Return [x, y] of the center of cell containing provided text 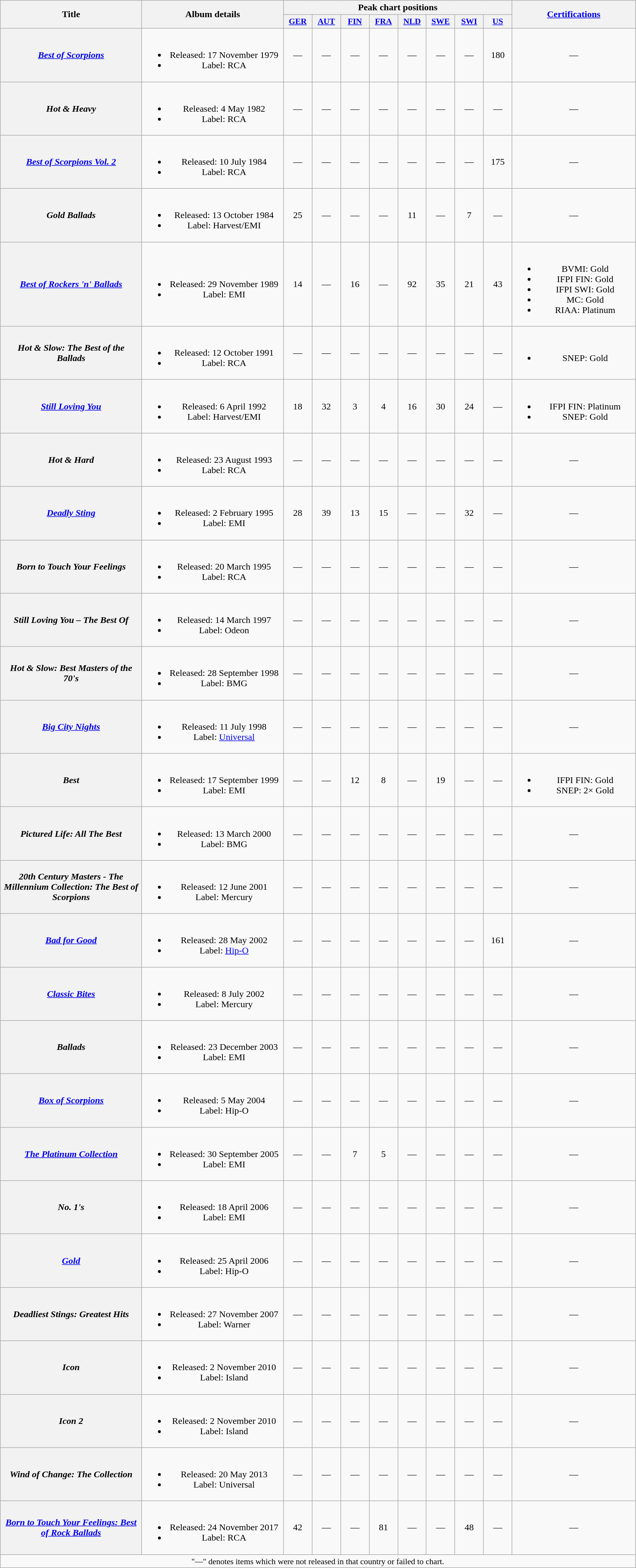
Best of Scorpions [71, 55]
Best of Rockers 'n' Ballads [71, 284]
Icon [71, 1367]
81 [384, 1528]
Released: 29 November 1989Label: EMI [213, 284]
FRA [384, 22]
Released: 25 April 2006Label: Hip-O [213, 1261]
Pictured Life: All The Best [71, 833]
Released: 11 July 1998Label: Universal [213, 727]
Released: 20 May 2013Label: Universal [213, 1474]
Deadly Sting [71, 513]
IFPI FIN: PlatinumSNEP: Gold [574, 406]
SNEP: Gold [574, 353]
15 [384, 513]
Hot & Heavy [71, 108]
Born to Touch Your Feelings: Best of Rock Ballads [71, 1528]
92 [412, 284]
Gold [71, 1261]
Wind of Change: The Collection [71, 1474]
Title [71, 14]
Hot & Slow: Best Masters of the 70's [71, 673]
Released: 28 May 2002Label: Hip-O [213, 940]
35 [440, 284]
Best of Scorpions Vol. 2 [71, 162]
SWI [469, 22]
Released: 17 November 1979Label: RCA [213, 55]
Ballads [71, 1047]
Released: 30 September 2005Label: EMI [213, 1154]
30 [440, 406]
BVMI: GoldIFPI FIN: GoldIFPI SWI: GoldMC: GoldRIAA: Platinum [574, 284]
Released: 12 October 1991Label: RCA [213, 353]
Classic Bites [71, 993]
Released: 12 June 2001Label: Mercury [213, 887]
Born to Touch Your Feelings [71, 567]
21 [469, 284]
Bad for Good [71, 940]
43 [498, 284]
24 [469, 406]
SWE [440, 22]
25 [298, 215]
12 [355, 780]
Released: 13 October 1984Label: Harvest/EMI [213, 215]
19 [440, 780]
AUT [327, 22]
Best [71, 780]
Hot & Hard [71, 460]
FIN [355, 22]
Released: 5 May 2004Label: Hip-O [213, 1101]
4 [384, 406]
28 [298, 513]
Still Loving You – The Best Of [71, 620]
Album details [213, 14]
Released: 24 November 2017Label: RCA [213, 1528]
8 [384, 780]
Certifications [574, 14]
Released: 8 July 2002Label: Mercury [213, 993]
Released: 13 March 2000Label: BMG [213, 833]
Released: 14 March 1997Label: Odeon [213, 620]
Released: 4 May 1982Label: RCA [213, 108]
Hot & Slow: The Best of the Ballads [71, 353]
No. 1's [71, 1207]
180 [498, 55]
Gold Ballads [71, 215]
3 [355, 406]
13 [355, 513]
Icon 2 [71, 1421]
US [498, 22]
161 [498, 940]
Peak chart positions [398, 8]
39 [327, 513]
Released: 2 February 1995Label: EMI [213, 513]
Released: 20 March 1995Label: RCA [213, 567]
Released: 23 December 2003Label: EMI [213, 1047]
Released: 6 April 1992Label: Harvest/EMI [213, 406]
IFPI FIN: GoldSNEP: 2× Gold [574, 780]
Still Loving You [71, 406]
Released: 23 August 1993Label: RCA [213, 460]
Released: 28 September 1998Label: BMG [213, 673]
Big City Nights [71, 727]
Released: 10 July 1984Label: RCA [213, 162]
48 [469, 1528]
The Platinum Collection [71, 1154]
Box of Scorpions [71, 1101]
Released: 27 November 2007Label: Warner [213, 1314]
Released: 18 April 2006Label: EMI [213, 1207]
42 [298, 1528]
18 [298, 406]
Deadliest Stings: Greatest Hits [71, 1314]
"—" denotes items which were not released in that country or failed to chart. [318, 1561]
175 [498, 162]
14 [298, 284]
20th Century Masters - The Millennium Collection: The Best of Scorpions [71, 887]
11 [412, 215]
NLD [412, 22]
GER [298, 22]
5 [384, 1154]
Released: 17 September 1999Label: EMI [213, 780]
